Detect which cell encompasses the target text, then output its [X, Y] center coordinate. 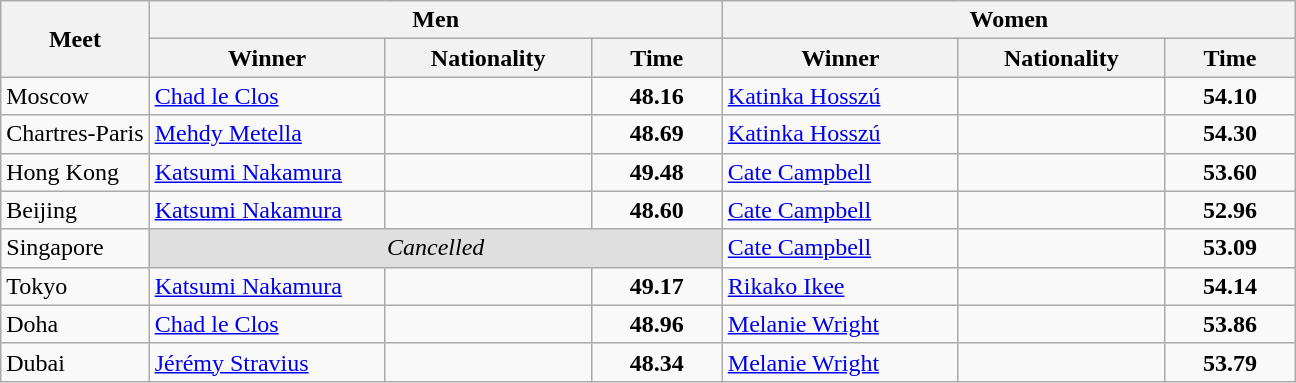
48.60 [656, 210]
48.69 [656, 134]
52.96 [1230, 210]
48.96 [656, 324]
Jérémy Stravius [267, 362]
Doha [75, 324]
49.17 [656, 286]
Tokyo [75, 286]
Moscow [75, 96]
Beijing [75, 210]
Mehdy Metella [267, 134]
54.14 [1230, 286]
Cancelled [436, 248]
Singapore [75, 248]
Women [1008, 20]
48.16 [656, 96]
Meet [75, 39]
49.48 [656, 172]
Rikako Ikee [840, 286]
Men [436, 20]
53.60 [1230, 172]
53.79 [1230, 362]
54.10 [1230, 96]
53.09 [1230, 248]
Hong Kong [75, 172]
48.34 [656, 362]
Dubai [75, 362]
53.86 [1230, 324]
54.30 [1230, 134]
Chartres-Paris [75, 134]
